Identify which cell holds the provided text, then report its (X, Y) central coordinate. 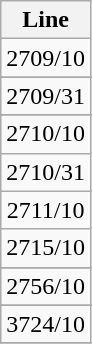
2756/10 (46, 286)
2710/10 (46, 134)
Line (46, 20)
2711/10 (46, 210)
2709/31 (46, 96)
2715/10 (46, 248)
2710/31 (46, 172)
2709/10 (46, 58)
3724/10 (46, 324)
